Detect which cell encompasses the target text, then output its [X, Y] center coordinate. 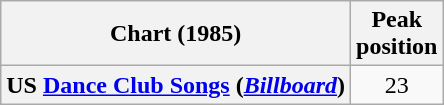
Peakposition [397, 34]
US Dance Club Songs (Billboard) [176, 85]
Chart (1985) [176, 34]
23 [397, 85]
